From the cell containing the given text, extract its center point as [X, Y] coordinate. 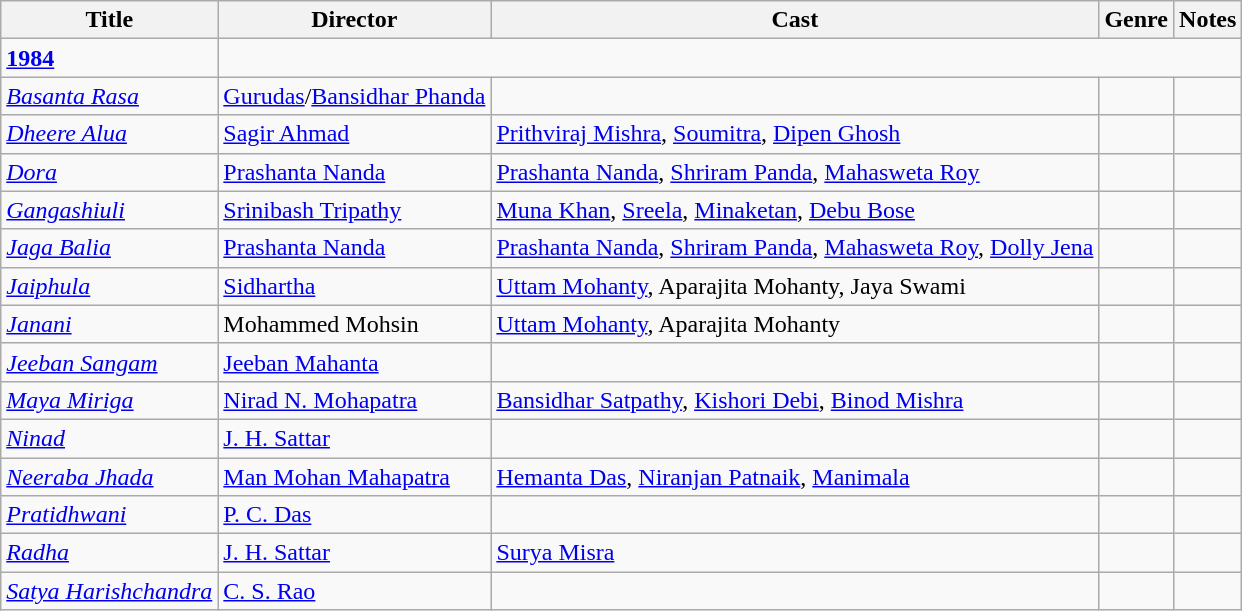
Maya Miriga [110, 400]
Uttam Mohanty, Aparajita Mohanty, Jaya Swami [795, 286]
Hemanta Das, Niranjan Patnaik, Manimala [795, 477]
Man Mohan Mahapatra [354, 477]
Cast [795, 20]
Director [354, 20]
Srinibash Tripathy [354, 210]
Sidhartha [354, 286]
Jaga Balia [110, 248]
Sagir Ahmad [354, 134]
Mohammed Mohsin [354, 324]
Jeeban Sangam [110, 362]
Uttam Mohanty, Aparajita Mohanty [795, 324]
Surya Misra [795, 553]
Dora [110, 172]
Prithviraj Mishra, Soumitra, Dipen Ghosh [795, 134]
Gangashiuli [110, 210]
Satya Harishchandra [110, 591]
Jeeban Mahanta [354, 362]
Title [110, 20]
C. S. Rao [354, 591]
Basanta Rasa [110, 96]
Gurudas/Bansidhar Phanda [354, 96]
Prashanta Nanda, Shriram Panda, Mahasweta Roy [795, 172]
Jaiphula [110, 286]
Muna Khan, Sreela, Minaketan, Debu Bose [795, 210]
Dheere Alua [110, 134]
Ninad [110, 438]
Radha [110, 553]
Bansidhar Satpathy, Kishori Debi, Binod Mishra [795, 400]
Genre [1136, 20]
Prashanta Nanda, Shriram Panda, Mahasweta Roy, Dolly Jena [795, 248]
Pratidhwani [110, 515]
P. C. Das [354, 515]
1984 [110, 58]
Janani [110, 324]
Notes [1208, 20]
Neeraba Jhada [110, 477]
Nirad N. Mohapatra [354, 400]
